For the text-containing cell, return its midpoint in [x, y] coordinate format. 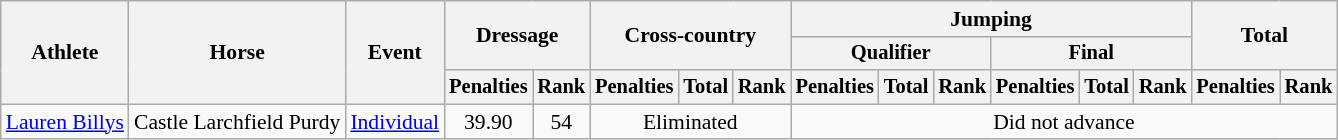
Final [1091, 54]
Did not advance [1064, 122]
Dressage [517, 36]
Individual [394, 122]
39.90 [488, 122]
Cross-country [690, 36]
Athlete [65, 52]
Event [394, 52]
Eliminated [690, 122]
Castle Larchfield Purdy [237, 122]
Qualifier [891, 54]
Lauren Billys [65, 122]
54 [561, 122]
Jumping [992, 19]
Horse [237, 52]
